Return (x, y) of the center of cell containing provided text 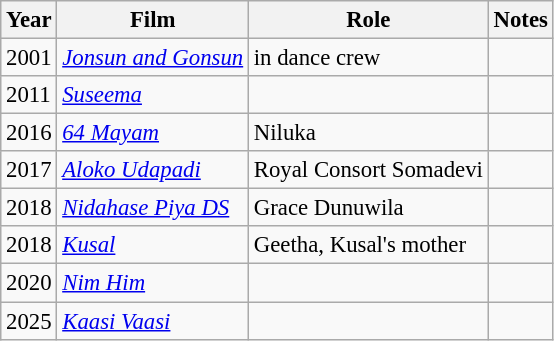
64 Mayam (153, 133)
Geetha, Kusal's mother (368, 245)
Jonsun and Gonsun (153, 58)
2016 (29, 133)
2011 (29, 95)
Kaasi Vaasi (153, 321)
2001 (29, 58)
in dance crew (368, 58)
Role (368, 20)
2020 (29, 283)
Year (29, 20)
2017 (29, 170)
Suseema (153, 95)
Niluka (368, 133)
Nim Him (153, 283)
Aloko Udapadi (153, 170)
2025 (29, 321)
Notes (520, 20)
Film (153, 20)
Kusal (153, 245)
Grace Dunuwila (368, 208)
Royal Consort Somadevi (368, 170)
Nidahase Piya DS (153, 208)
